Return the (x, y) coordinate for the center point of the cell that contains the specified text.  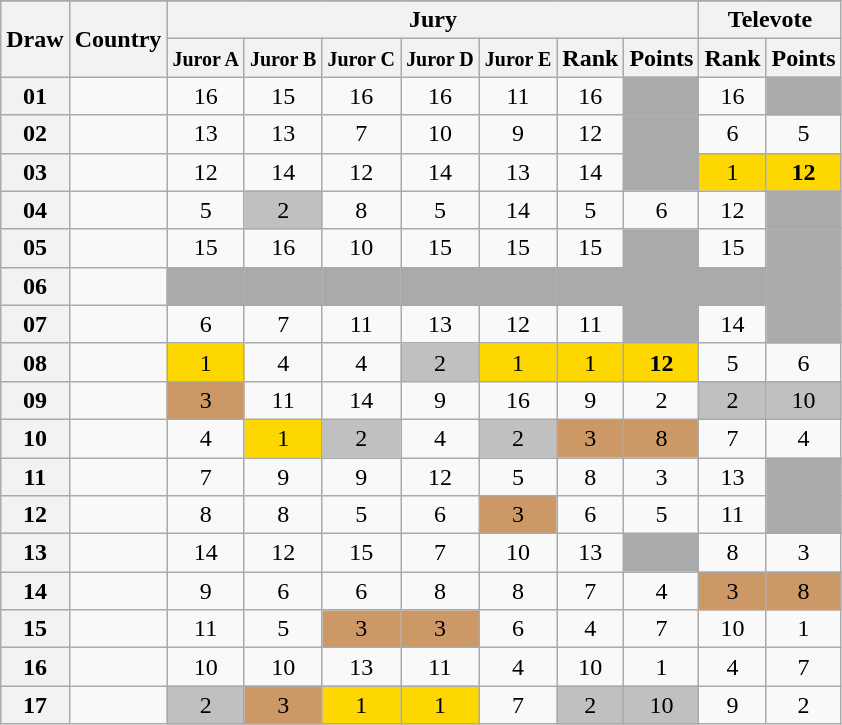
Juror A (206, 58)
Jury (433, 20)
01 (35, 96)
07 (35, 324)
03 (35, 172)
09 (35, 400)
05 (35, 248)
Juror E (518, 58)
Juror B (283, 58)
06 (35, 286)
Country (118, 39)
02 (35, 134)
04 (35, 210)
Televote (770, 20)
17 (35, 705)
Juror D (440, 58)
Juror C (362, 58)
Draw (35, 39)
08 (35, 362)
